Scan for the cell matching the given text and deliver its (X, Y) coordinate at center. 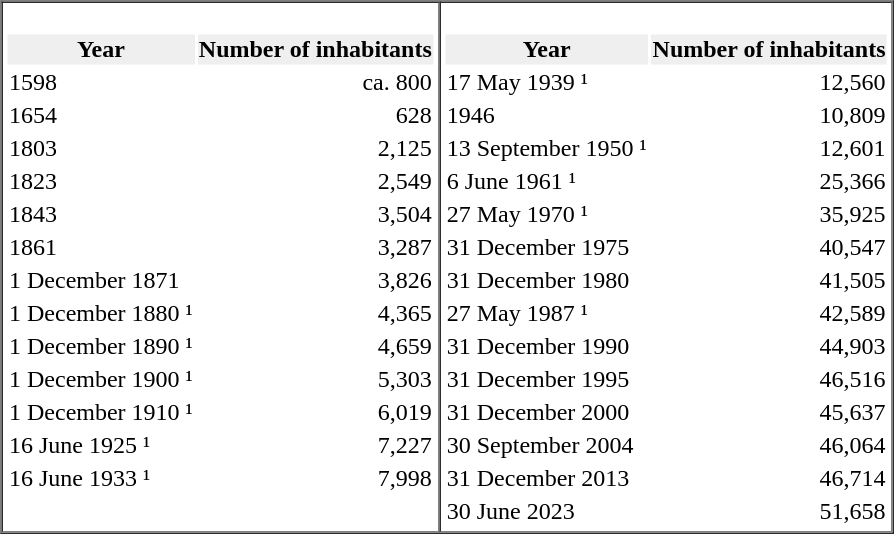
10,809 (769, 115)
13 September 1950 ¹ (546, 149)
46,714 (769, 479)
31 December 1990 (546, 347)
3,287 (315, 247)
12,601 (769, 149)
42,589 (769, 313)
1598 (102, 83)
1 December 1900 ¹ (102, 379)
17 May 1939 ¹ (546, 83)
31 December 2013 (546, 479)
41,505 (769, 281)
1946 (546, 115)
27 May 1987 ¹ (546, 313)
1 December 1890 ¹ (102, 347)
1 December 1871 (102, 281)
1 December 1880 ¹ (102, 313)
12,560 (769, 83)
46,516 (769, 379)
1654 (102, 115)
35,925 (769, 215)
44,903 (769, 347)
1861 (102, 247)
628 (315, 115)
31 December 1975 (546, 247)
45,637 (769, 413)
1823 (102, 181)
6 June 1961 ¹ (546, 181)
25,366 (769, 181)
7,998 (315, 479)
31 December 1995 (546, 379)
30 June 2023 (546, 511)
27 May 1970 ¹ (546, 215)
1803 (102, 149)
3,504 (315, 215)
40,547 (769, 247)
ca. 800 (315, 83)
51,658 (769, 511)
31 December 2000 (546, 413)
31 December 1980 (546, 281)
3,826 (315, 281)
4,659 (315, 347)
6,019 (315, 413)
1 December 1910 ¹ (102, 413)
7,227 (315, 445)
30 September 2004 (546, 445)
5,303 (315, 379)
2,549 (315, 181)
4,365 (315, 313)
46,064 (769, 445)
16 June 1933 ¹ (102, 479)
1843 (102, 215)
16 June 1925 ¹ (102, 445)
2,125 (315, 149)
